Extract the (X, Y) coordinate from the center of the cell holding the provided text.  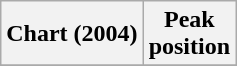
Chart (2004) (72, 34)
Peak position (189, 34)
